Return [x, y] of the center of cell containing provided text 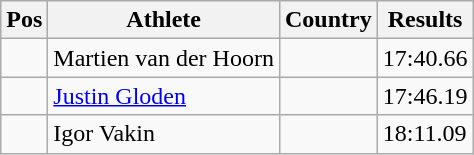
Martien van der Hoorn [164, 58]
Igor Vakin [164, 134]
18:11.09 [425, 134]
Pos [24, 20]
Justin Gloden [164, 96]
17:46.19 [425, 96]
Athlete [164, 20]
Results [425, 20]
17:40.66 [425, 58]
Country [328, 20]
